Return the (X, Y) coordinate for the center point of the cell that contains the specified text.  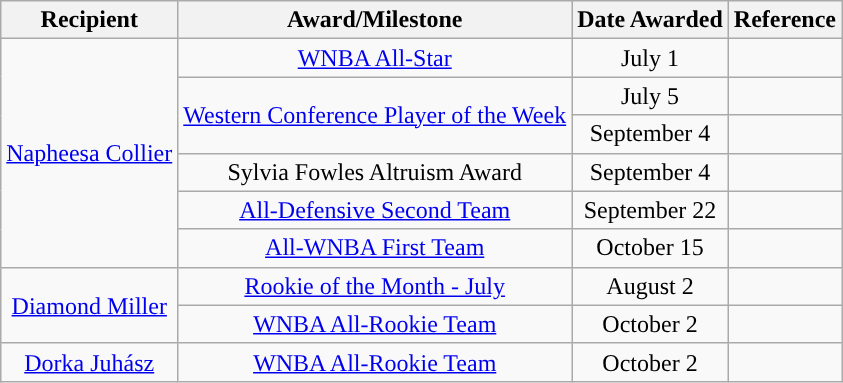
Reference (784, 20)
WNBA All-Star (375, 58)
Sylvia Fowles Altruism Award (375, 172)
July 1 (650, 58)
Dorka Juhász (90, 362)
September 22 (650, 210)
October 15 (650, 248)
Award/Milestone (375, 20)
August 2 (650, 286)
Date Awarded (650, 20)
All-Defensive Second Team (375, 210)
All-WNBA First Team (375, 248)
Diamond Miller (90, 305)
Recipient (90, 20)
Western Conference Player of the Week (375, 115)
Napheesa Collier (90, 153)
July 5 (650, 96)
Rookie of the Month - July (375, 286)
